Capture the cell that displays the provided text and extract its [X, Y] central coordinate. 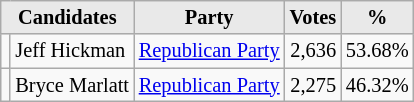
2,636 [313, 51]
Bryce Marlatt [72, 85]
Party [210, 17]
Jeff Hickman [72, 51]
2,275 [313, 85]
46.32% [378, 85]
53.68% [378, 51]
Candidates [68, 17]
Votes [313, 17]
% [378, 17]
